Output the [x, y] coordinate of the center of the cell containing the given text.  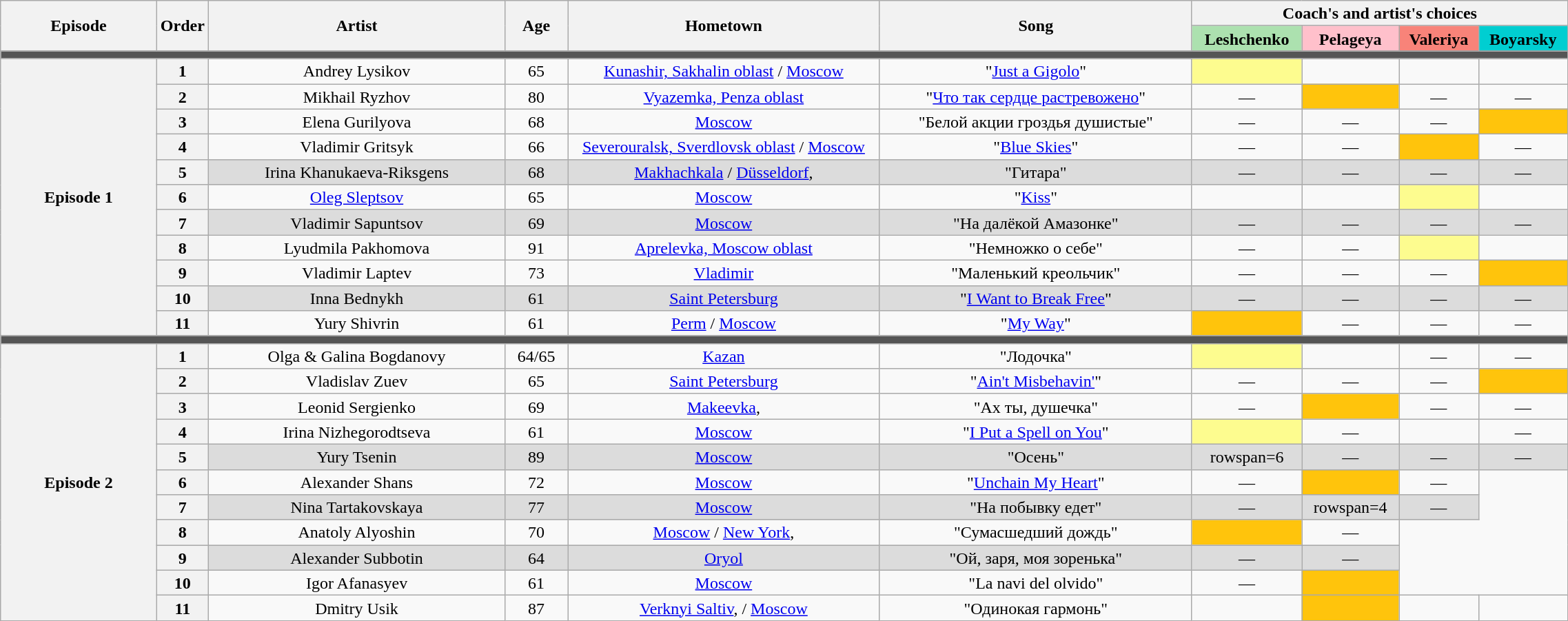
Dmitry Usik [356, 608]
Anatoly Alyoshin [356, 532]
rowspan=6 [1247, 456]
Age [536, 26]
Episode [79, 26]
Irina Khanukaeva-Riksgens [356, 172]
64/65 [536, 356]
Yury Shivrin [356, 324]
Irina Nizhegorodtseva [356, 431]
"Ах ты, душечка" [1035, 407]
Makeevka, [724, 407]
Valeriya [1439, 39]
Oleg Sleptsov [356, 197]
Yury Tsenin [356, 456]
Vladislav Zuev [356, 382]
Vladimir Laptev [356, 273]
Perm / Moscow [724, 324]
"Unchain My Heart" [1035, 482]
91 [536, 248]
Severouralsk, Sverdlovsk oblast / Moscow [724, 147]
64 [536, 558]
Vladimir Sapuntsov [356, 222]
Leshchenko [1247, 39]
"My Way" [1035, 324]
Artist [356, 26]
Leonid Sergienko [356, 407]
"La navi del olvido" [1035, 583]
70 [536, 532]
"Лодочка" [1035, 356]
"На побывку едет" [1035, 507]
Oryol [724, 558]
Kazan [724, 356]
Igor Afanasyev [356, 583]
Aprelevka, Moscow oblast [724, 248]
Boyarsky [1523, 39]
"Осень" [1035, 456]
Verknyi Saltiv, / Moscow [724, 608]
Olga & Galina Bogdanovy [356, 356]
Coach's and artist's choices [1380, 14]
"Белой акции гроздья душистые" [1035, 121]
87 [536, 608]
Lyudmila Pakhomova [356, 248]
"Гитара" [1035, 172]
Alexander Subbotin [356, 558]
"I Want to Break Free" [1035, 298]
Vladimir [724, 273]
77 [536, 507]
"Blue Skies" [1035, 147]
"Маленький креольчик" [1035, 273]
"Just a Gigolo" [1035, 72]
"Немножко о себе" [1035, 248]
Makhachkala / Düsseldorf, [724, 172]
72 [536, 482]
Vladimir Gritsyk [356, 147]
rowspan=4 [1351, 507]
Nina Tartakovskaya [356, 507]
Episode 2 [79, 482]
"На далёкой Амазонке" [1035, 222]
Pelageya [1351, 39]
"Одинокая гармонь" [1035, 608]
"Сумасшедший дождь" [1035, 532]
Mikhail Ryzhov [356, 96]
Order [182, 26]
Inna Bednykh [356, 298]
"Kiss" [1035, 197]
Kunashir, Sakhalin oblast / Moscow [724, 72]
Elena Gurilyova [356, 121]
"Что так сердце растревожено" [1035, 96]
Vyazemka, Penza oblast [724, 96]
"Ой, заря, моя зоренька" [1035, 558]
Moscow / New York, [724, 532]
"Ain't Misbehavin'" [1035, 382]
Alexander Shans [356, 482]
66 [536, 147]
Episode 1 [79, 197]
89 [536, 456]
Song [1035, 26]
Andrey Lysikov [356, 72]
"I Put a Spell on You" [1035, 431]
80 [536, 96]
Hometown [724, 26]
73 [536, 273]
